Provide the [X, Y] coordinate of the cell's center where the given text is located.  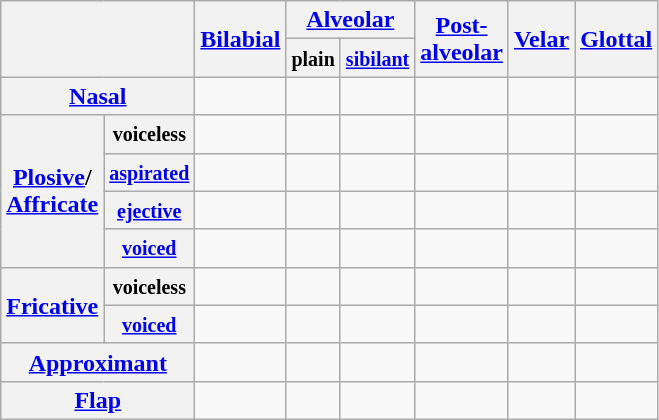
Fricative [52, 305]
sibilant [377, 58]
Velar [541, 39]
Plosive/Affricate [52, 191]
Alveolar [350, 20]
Nasal [98, 96]
Flap [98, 400]
Glottal [616, 39]
ejective [150, 210]
plain [313, 58]
Bilabial [240, 39]
aspirated [150, 172]
Post-alveolar [462, 39]
Approximant [98, 362]
